Extract the [x, y] coordinate from the center of the cell holding the provided text.  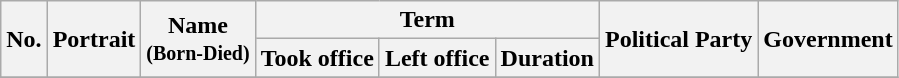
Government [828, 39]
Name(Born-Died) [198, 39]
Portrait [94, 39]
Duration [547, 58]
Political Party [678, 39]
Term [427, 20]
No. [24, 39]
Left office [437, 58]
Took office [317, 58]
